Provide the [X, Y] coordinate of the cell's center where the given text is located.  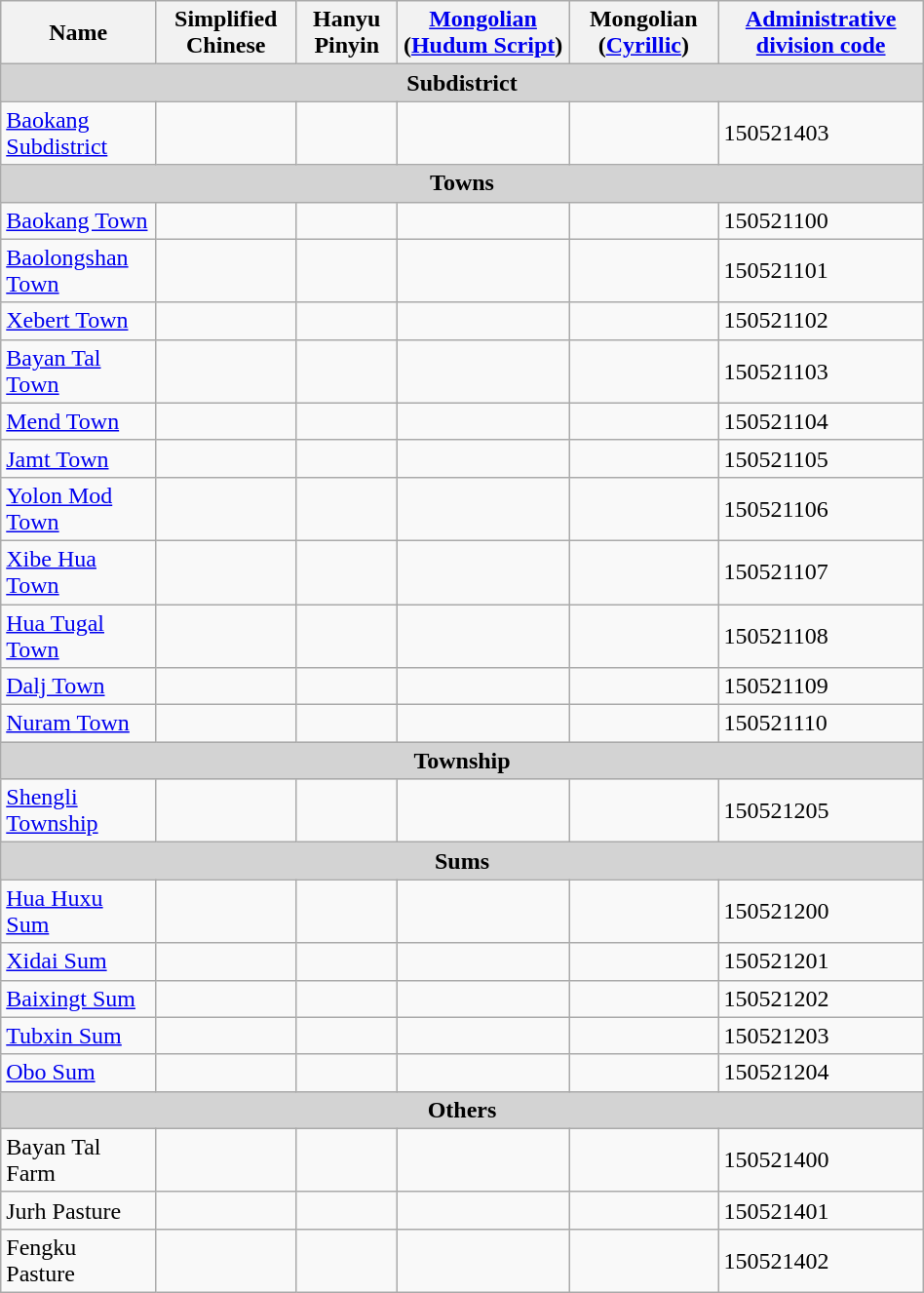
150521110 [821, 724]
Township [462, 761]
150521400 [821, 1160]
Tubxin Sum [78, 1036]
Hua Huxu Sum [78, 911]
150521201 [821, 961]
Mongolian (Cyrillic) [644, 33]
Sums [462, 861]
150521203 [821, 1036]
Xebert Town [78, 321]
Xibe Hua Town [78, 571]
Baixingt Sum [78, 999]
Mongolian (Hudum Script) [483, 33]
Baolongshan Town [78, 271]
150521108 [821, 636]
150521402 [821, 1260]
Others [462, 1110]
Bayan Tal Farm [78, 1160]
150521204 [821, 1073]
150521106 [821, 509]
Administrative division code [821, 33]
150521100 [821, 220]
Name [78, 33]
Towns [462, 183]
150521403 [821, 133]
Dalj Town [78, 686]
Hanyu Pinyin [347, 33]
Mend Town [78, 421]
Jurh Pasture [78, 1210]
150521205 [821, 811]
Nuram Town [78, 724]
Yolon Mod Town [78, 509]
Subdistrict [462, 83]
Bayan Tal Town [78, 371]
Baokang Town [78, 220]
150521104 [821, 421]
150521105 [821, 458]
Hua Tugal Town [78, 636]
150521109 [821, 686]
Obo Sum [78, 1073]
150521101 [821, 271]
Shengli Township [78, 811]
150521103 [821, 371]
Baokang Subdistrict [78, 133]
Jamt Town [78, 458]
Simplified Chinese [226, 33]
150521202 [821, 999]
Xidai Sum [78, 961]
150521107 [821, 571]
150521200 [821, 911]
150521401 [821, 1210]
150521102 [821, 321]
Fengku Pasture [78, 1260]
